For the text-containing cell, return its midpoint in [X, Y] coordinate format. 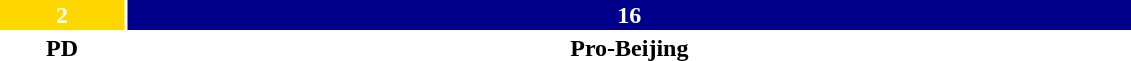
16 [629, 15]
2 [62, 15]
